For the text-containing cell, return its midpoint in (X, Y) coordinate format. 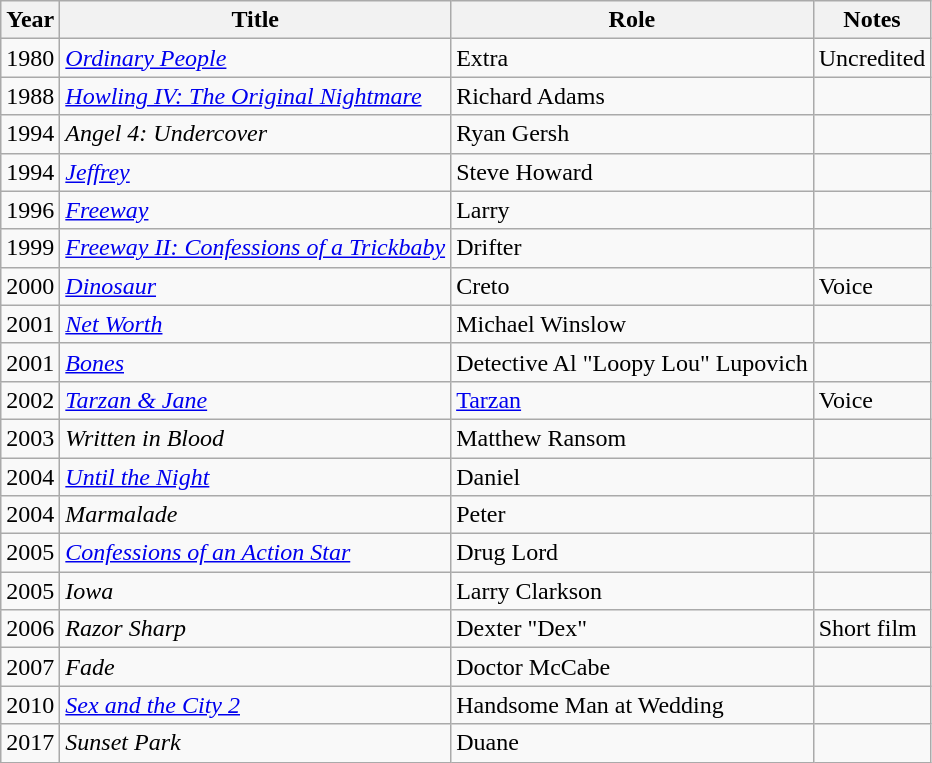
Iowa (256, 591)
Freeway II: Confessions of a Trickbaby (256, 248)
Drug Lord (632, 553)
Uncredited (872, 58)
2007 (30, 667)
Doctor McCabe (632, 667)
Sex and the City 2 (256, 705)
Larry (632, 210)
2002 (30, 400)
Sunset Park (256, 743)
Ryan Gersh (632, 134)
Detective Al "Loopy Lou" Lupovich (632, 362)
Until the Night (256, 477)
2017 (30, 743)
Daniel (632, 477)
Steve Howard (632, 172)
Dinosaur (256, 286)
1988 (30, 96)
Tarzan (632, 400)
Role (632, 20)
Marmalade (256, 515)
Notes (872, 20)
Michael Winslow (632, 324)
Ordinary People (256, 58)
Title (256, 20)
Extra (632, 58)
Peter (632, 515)
Razor Sharp (256, 629)
2003 (30, 438)
Written in Blood (256, 438)
Angel 4: Undercover (256, 134)
Confessions of an Action Star (256, 553)
1996 (30, 210)
Net Worth (256, 324)
Fade (256, 667)
Dexter "Dex" (632, 629)
Duane (632, 743)
Bones (256, 362)
Handsome Man at Wedding (632, 705)
Jeffrey (256, 172)
2000 (30, 286)
2010 (30, 705)
Larry Clarkson (632, 591)
Drifter (632, 248)
Creto (632, 286)
2006 (30, 629)
Year (30, 20)
Howling IV: The Original Nightmare (256, 96)
Matthew Ransom (632, 438)
Freeway (256, 210)
1999 (30, 248)
Richard Adams (632, 96)
1980 (30, 58)
Short film (872, 629)
Tarzan & Jane (256, 400)
